Locate the cell with the specified text and output its (x, y) center coordinate. 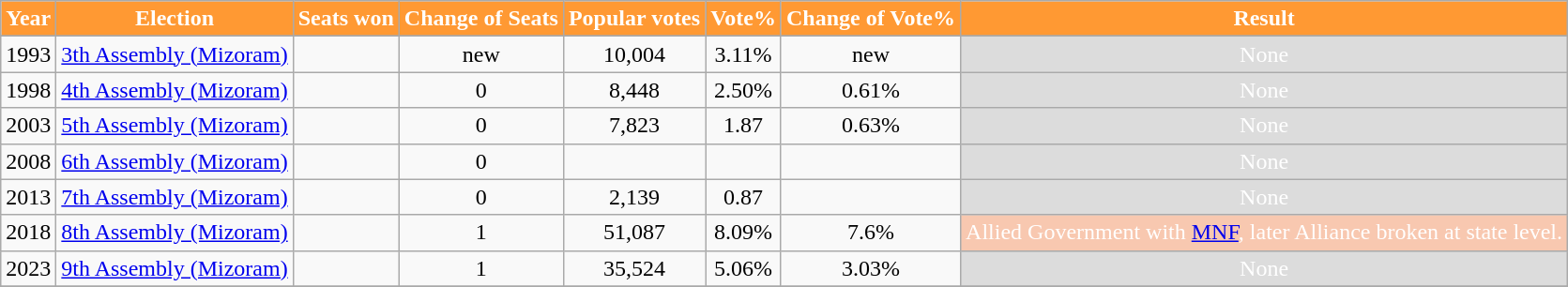
5.06% (743, 268)
3th Assembly (Mizoram) (175, 54)
Result (1265, 19)
2,139 (634, 197)
0.61% (871, 90)
7,823 (634, 126)
2013 (28, 197)
7.6% (871, 233)
3.11% (743, 54)
1.87 (743, 126)
2.50% (743, 90)
1998 (28, 90)
0.63% (871, 126)
4th Assembly (Mizoram) (175, 90)
Change of Vote% (871, 19)
8.09% (743, 233)
8,448 (634, 90)
2008 (28, 161)
Allied Government with MNF, later Alliance broken at state level. (1265, 233)
2003 (28, 126)
Change of Seats (480, 19)
51,087 (634, 233)
10,004 (634, 54)
5th Assembly (Mizoram) (175, 126)
0.87 (743, 197)
2018 (28, 233)
9th Assembly (Mizoram) (175, 268)
Vote% (743, 19)
3.03% (871, 268)
1993 (28, 54)
Popular votes (634, 19)
Seats won (345, 19)
35,524 (634, 268)
6th Assembly (Mizoram) (175, 161)
8th Assembly (Mizoram) (175, 233)
Year (28, 19)
Election (175, 19)
7th Assembly (Mizoram) (175, 197)
2023 (28, 268)
